Provide the (x, y) coordinate of the cell's center where the given text is located.  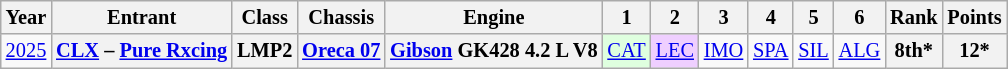
SPA (770, 51)
ALG (860, 51)
IMO (724, 51)
2025 (26, 51)
8th* (914, 51)
LEC (675, 51)
Oreca 07 (341, 51)
6 (860, 17)
Points (974, 17)
Engine (494, 17)
Rank (914, 17)
1 (626, 17)
2 (675, 17)
CLX – Pure Rxcing (142, 51)
5 (813, 17)
Year (26, 17)
4 (770, 17)
CAT (626, 51)
Chassis (341, 17)
LMP2 (264, 51)
SIL (813, 51)
Entrant (142, 17)
12* (974, 51)
Class (264, 17)
3 (724, 17)
Gibson GK428 4.2 L V8 (494, 51)
